For the text-containing cell, return its midpoint in (X, Y) coordinate format. 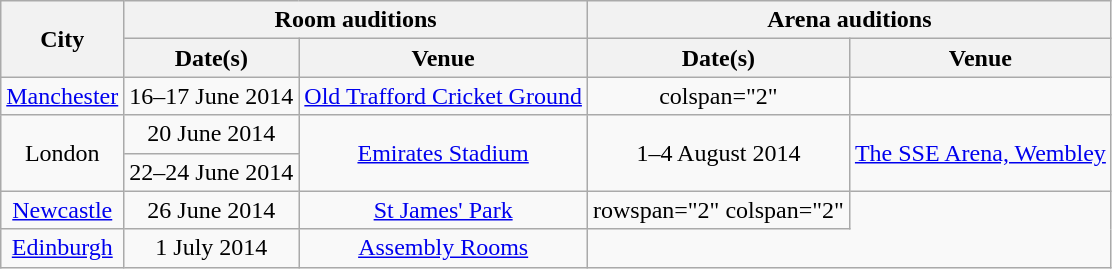
Assembly Rooms (444, 248)
Emirates Stadium (444, 153)
1 July 2014 (212, 248)
The SSE Arena, Wembley (980, 153)
Old Trafford Cricket Ground (444, 96)
colspan="2" (718, 96)
16–17 June 2014 (212, 96)
Edinburgh (62, 248)
1–4 August 2014 (718, 153)
rowspan="2" colspan="2" (718, 210)
26 June 2014 (212, 210)
City (62, 39)
Room auditions (356, 20)
St James' Park (444, 210)
London (62, 153)
20 June 2014 (212, 134)
22–24 June 2014 (212, 172)
Newcastle (62, 210)
Arena auditions (849, 20)
Manchester (62, 96)
